Pinpoint the cell where the given text exists, returning its (X, Y) midpoint coordinate. 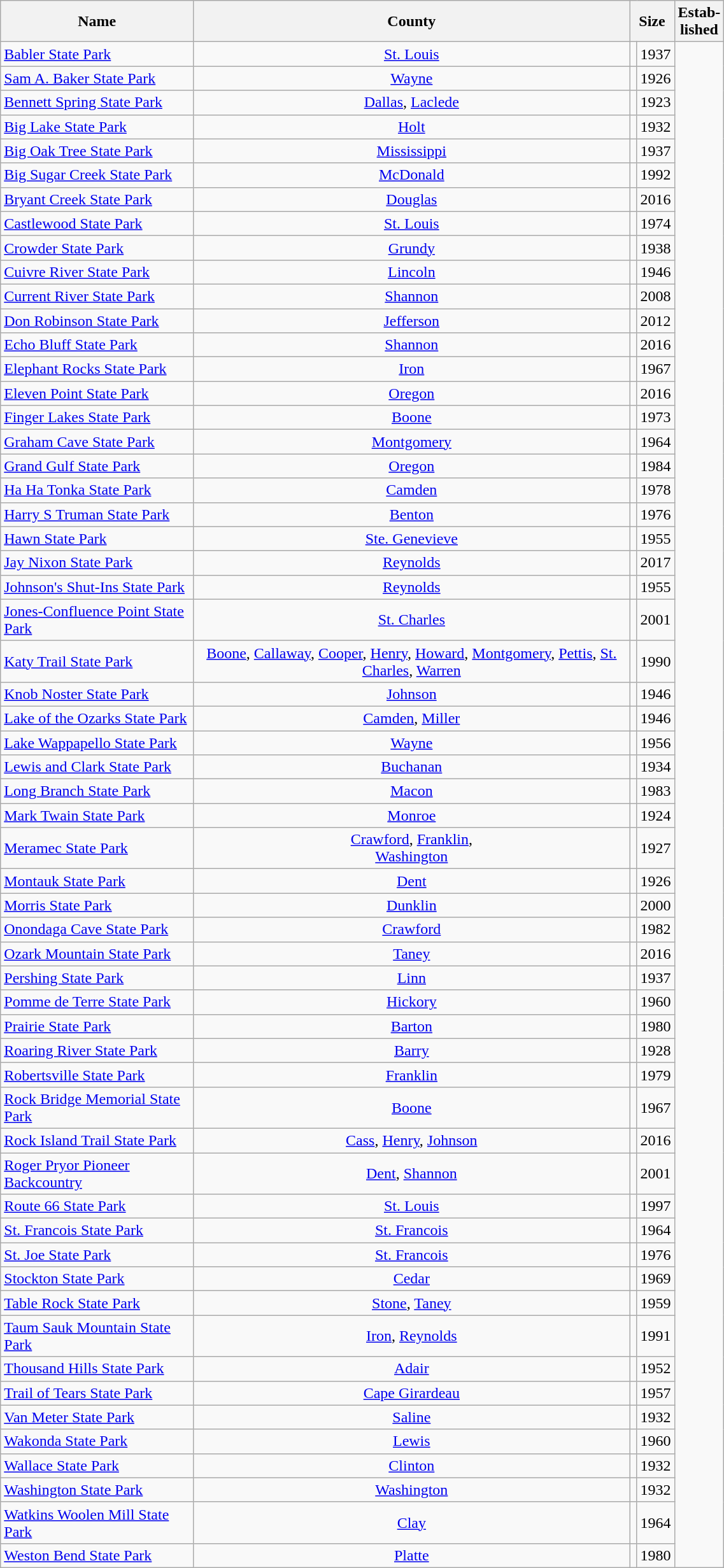
1959 (656, 1303)
Montgomery (411, 442)
Roger Pryor Pioneer Backcountry (97, 1173)
Washington (411, 1490)
Route 66 State Park (97, 1206)
Knob Noster State Park (97, 694)
Wakonda State Park (97, 1441)
1924 (656, 816)
Buchanan (411, 767)
Katy Trail State Park (97, 661)
Morris State Park (97, 905)
1990 (656, 661)
1974 (656, 223)
Estab-lished (699, 22)
Robertsville State Park (97, 1075)
Lake of the Ozarks State Park (97, 718)
Dunklin (411, 905)
2008 (656, 296)
Finger Lakes State Park (97, 418)
Rock Island Trail State Park (97, 1140)
Mark Twain State Park (97, 816)
Johnson (411, 694)
Platte (411, 1555)
Don Robinson State Park (97, 320)
1979 (656, 1075)
Camden, Miller (411, 718)
Iron, Reynolds (411, 1336)
Cass, Henry, Johnson (411, 1140)
Iron (411, 369)
Long Branch State Park (97, 791)
Grand Gulf State Park (97, 466)
Pomme de Terre State Park (97, 1002)
Prairie State Park (97, 1026)
1992 (656, 175)
1991 (656, 1336)
1952 (656, 1369)
1923 (656, 102)
McDonald (411, 175)
Big Lake State Park (97, 127)
Clay (411, 1523)
Jones-Confluence Point State Park (97, 620)
Stockton State Park (97, 1279)
Watkins Woolen Mill State Park (97, 1523)
Bryant Creek State Park (97, 199)
1934 (656, 767)
2012 (656, 320)
1928 (656, 1050)
1956 (656, 743)
Bennett Spring State Park (97, 102)
Monroe (411, 816)
1938 (656, 248)
Hawn State Park (97, 539)
1982 (656, 929)
Table Rock State Park (97, 1303)
Clinton (411, 1466)
Lake Wappapello State Park (97, 743)
Van Meter State Park (97, 1417)
Jefferson (411, 320)
Franklin (411, 1075)
Big Oak Tree State Park (97, 151)
Dent, Shannon (411, 1173)
Ste. Genevieve (411, 539)
Harry S Truman State Park (97, 514)
Eleven Point State Park (97, 393)
1997 (656, 1206)
Cape Girardeau (411, 1393)
Barton (411, 1026)
Barry (411, 1050)
Benton (411, 514)
Big Sugar Creek State Park (97, 175)
Lewis and Clark State Park (97, 767)
Meramec State Park (97, 848)
Lincoln (411, 272)
1984 (656, 466)
2000 (656, 905)
Jay Nixon State Park (97, 563)
St. Charles (411, 620)
Saline (411, 1417)
County (411, 22)
Pershing State Park (97, 978)
Sam A. Baker State Park (97, 78)
Thousand Hills State Park (97, 1369)
Weston Bend State Park (97, 1555)
Wallace State Park (97, 1466)
Cuivre River State Park (97, 272)
Cedar (411, 1279)
1927 (656, 848)
Ozark Mountain State Park (97, 954)
Hickory (411, 1002)
Dent (411, 881)
Trail of Tears State Park (97, 1393)
St. Francois State Park (97, 1231)
Camden (411, 490)
Crowder State Park (97, 248)
Lewis (411, 1441)
Grundy (411, 248)
Montauk State Park (97, 881)
Onondaga Cave State Park (97, 929)
1978 (656, 490)
1983 (656, 791)
1957 (656, 1393)
Rock Bridge Memorial State Park (97, 1108)
Stone, Taney (411, 1303)
Elephant Rocks State Park (97, 369)
Taum Sauk Mountain State Park (97, 1336)
Macon (411, 791)
Holt (411, 127)
Roaring River State Park (97, 1050)
2017 (656, 563)
Echo Bluff State Park (97, 345)
Adair (411, 1369)
Linn (411, 978)
Castlewood State Park (97, 223)
Crawford (411, 929)
Mississippi (411, 151)
Babler State Park (97, 54)
1973 (656, 418)
Boone, Callaway, Cooper, Henry, Howard, Montgomery, Pettis, St. Charles, Warren (411, 661)
Taney (411, 954)
Johnson's Shut-Ins State Park (97, 587)
Dallas, Laclede (411, 102)
1969 (656, 1279)
Name (97, 22)
Size (652, 22)
Crawford, Franklin, Washington (411, 848)
Graham Cave State Park (97, 442)
Current River State Park (97, 296)
St. Joe State Park (97, 1255)
Ha Ha Tonka State Park (97, 490)
Washington State Park (97, 1490)
Douglas (411, 199)
